Capture the cell that displays the provided text and extract its [X, Y] central coordinate. 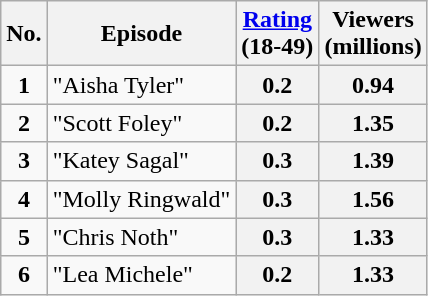
6 [24, 275]
5 [24, 237]
Rating(18-49) [278, 34]
"Aisha Tyler" [142, 85]
1.35 [373, 123]
"Lea Michele" [142, 275]
No. [24, 34]
"Molly Ringwald" [142, 199]
4 [24, 199]
1.56 [373, 199]
"Scott Foley" [142, 123]
1 [24, 85]
2 [24, 123]
"Chris Noth" [142, 237]
3 [24, 161]
"Katey Sagal" [142, 161]
1.39 [373, 161]
Episode [142, 34]
Viewers(millions) [373, 34]
0.94 [373, 85]
